Locate the cell with the specified text and output its [x, y] center coordinate. 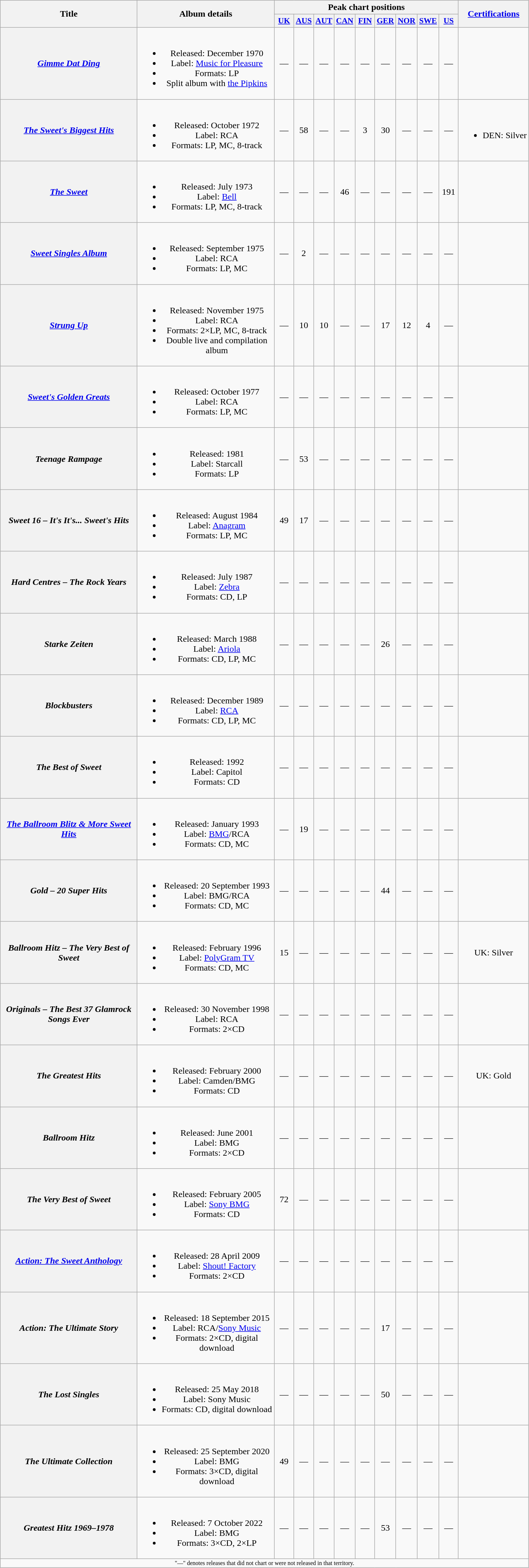
Ballroom Hitz [69, 1138]
44 [385, 890]
Released: August 1984Label: AnagramFormats: LP, MC [206, 520]
Action: The Ultimate Story [69, 1328]
Released: February 1996Label: PolyGram TVFormats: CD, MC [206, 952]
The Sweet [69, 192]
Released: December 1989Label: RCAFormats: CD, LP, MC [206, 706]
Greatest Hitz 1969–1978 [69, 1528]
Sweet's Golden Greats [69, 397]
Released: December 1970Label: Music for PleasureFormats: LPSplit album with the Pipkins [206, 63]
Ballroom Hitz – The Very Best of Sweet [69, 952]
The Ballroom Blitz & More Sweet Hits [69, 829]
58 [303, 130]
72 [284, 1199]
Released: February 2000Label: Camden/BMGFormats: CD [206, 1076]
15 [284, 952]
Released: July 1987Label: ZebraFormats: CD, LP [206, 582]
Album details [206, 14]
FIN [365, 21]
Released: June 2001Label: BMGFormats: 2×CD [206, 1138]
Released: 25 September 2020Label: BMGFormats: 3×CD, digital download [206, 1461]
SWE [428, 21]
Hard Centres – The Rock Years [69, 582]
Released: July 1973Label: BellFormats: LP, MC, 8-track [206, 192]
GER [385, 21]
DEN: Silver [494, 130]
Released: 25 May 2018Label: Sony MusicFormats: CD, digital download [206, 1394]
AUS [303, 21]
Released: October 1972Label: RCAFormats: LP, MC, 8-track [206, 130]
The Ultimate Collection [69, 1461]
The Very Best of Sweet [69, 1199]
Released: 28 April 2009Label: Shout! FactoryFormats: 2×CD [206, 1261]
Released: 20 September 1993Label: BMG/RCAFormats: CD, MC [206, 890]
191 [449, 192]
Starke Zeiten [69, 644]
Title [69, 14]
US [449, 21]
Gold – 20 Super Hits [69, 890]
Action: The Sweet Anthology [69, 1261]
Released: September 1975Label: RCAFormats: LP, MC [206, 253]
12 [406, 325]
Blockbusters [69, 706]
Originals – The Best 37 Glamrock Songs Ever [69, 1014]
Peak chart positions [366, 7]
30 [385, 130]
19 [303, 829]
UK: Silver [494, 952]
The Best of Sweet [69, 767]
Released: October 1977Label: RCAFormats: LP, MC [206, 397]
Released: January 1993Label: BMG/RCAFormats: CD, MC [206, 829]
50 [385, 1394]
Teenage Rampage [69, 459]
Released: 18 September 2015Label: RCA/Sony MusicFormats: 2×CD, digital download [206, 1328]
The Lost Singles [69, 1394]
Certifications [494, 14]
Released: 1981Label: StarcallFormats: LP [206, 459]
Gimme Dat Ding [69, 63]
Released: 30 November 1998Label: RCAFormats: 2×CD [206, 1014]
CAN [345, 21]
3 [365, 130]
Sweet Singles Album [69, 253]
The Greatest Hits [69, 1076]
"—" denotes releases that did not chart or were not released in that territory. [265, 1563]
Released: February 2005Label: Sony BMGFormats: CD [206, 1199]
UK: Gold [494, 1076]
Strung Up [69, 325]
Released: 1992Label: CapitolFormats: CD [206, 767]
Sweet 16 – It's It's... Sweet's Hits [69, 520]
46 [345, 192]
Released: March 1988Label: AriolaFormats: CD, LP, MC [206, 644]
4 [428, 325]
26 [385, 644]
AUT [324, 21]
Released: November 1975Label: RCAFormats: 2×LP, MC, 8-trackDouble live and compilation album [206, 325]
UK [284, 21]
The Sweet's Biggest Hits [69, 130]
Released: 7 October 2022Label: BMGFormats: 3×CD, 2×LP [206, 1528]
2 [303, 253]
NOR [406, 21]
